Find where the given text appears and provide that cell's center as (x, y) coordinate. 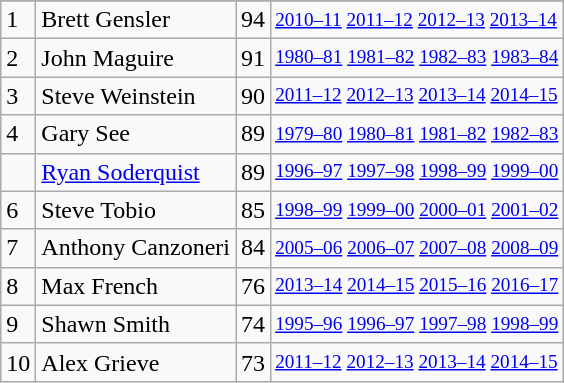
7 (18, 248)
73 (254, 362)
Gary See (136, 134)
84 (254, 248)
2005–06 2006–07 2007–08 2008–09 (417, 248)
Ryan Soderquist (136, 172)
2010–11 2011–12 2012–13 2013–14 (417, 20)
6 (18, 210)
85 (254, 210)
9 (18, 324)
1 (18, 20)
91 (254, 58)
8 (18, 286)
1996–97 1997–98 1998–99 1999–00 (417, 172)
2013–14 2014–15 2015–16 2016–17 (417, 286)
4 (18, 134)
1980–81 1981–82 1982–83 1983–84 (417, 58)
1998–99 1999–00 2000–01 2001–02 (417, 210)
Steve Weinstein (136, 96)
76 (254, 286)
10 (18, 362)
1995–96 1996–97 1997–98 1998–99 (417, 324)
Shawn Smith (136, 324)
Max French (136, 286)
Brett Gensler (136, 20)
1979–80 1980–81 1981–82 1982–83 (417, 134)
2 (18, 58)
3 (18, 96)
94 (254, 20)
Anthony Canzoneri (136, 248)
Alex Grieve (136, 362)
John Maguire (136, 58)
Steve Tobio (136, 210)
74 (254, 324)
90 (254, 96)
